Provide the [X, Y] coordinate of the cell's center where the given text is located.  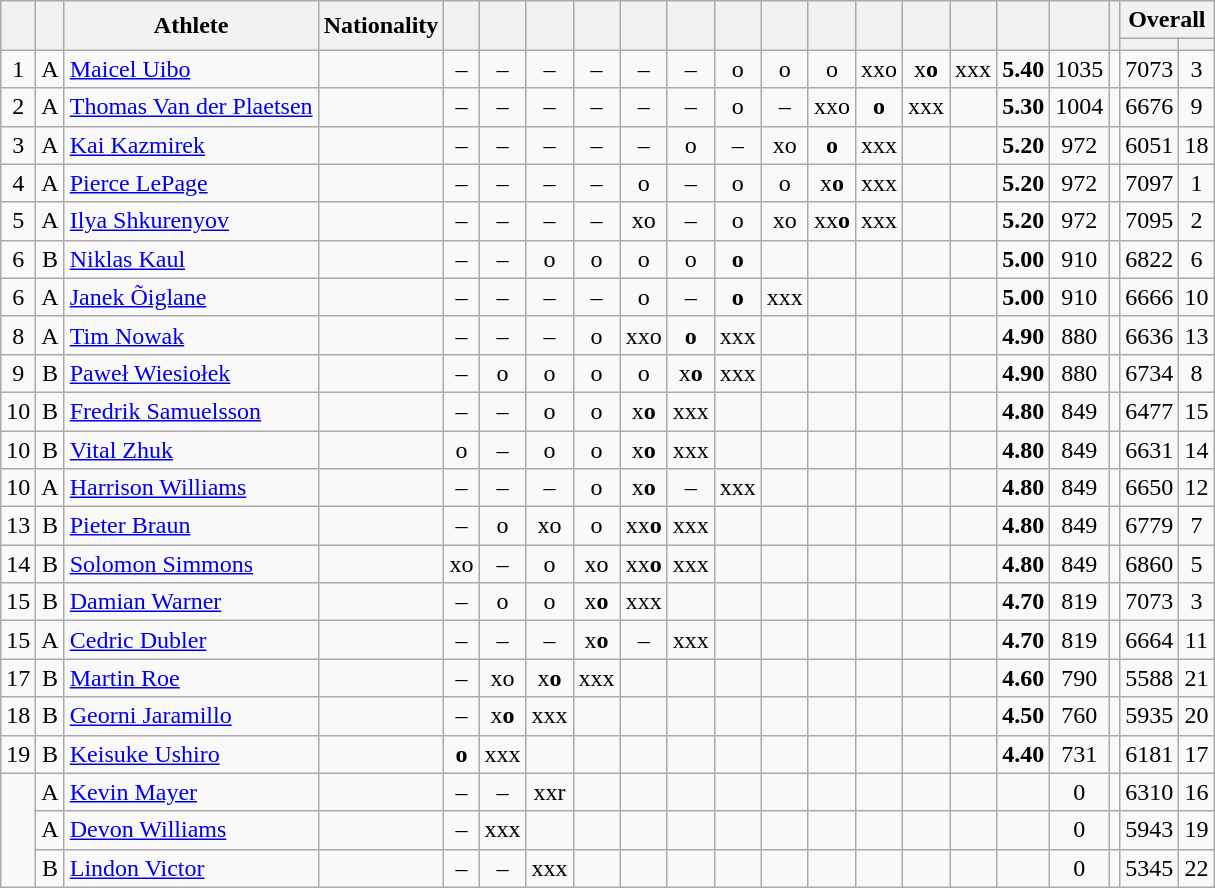
6181 [1150, 754]
Paweł Wiesiołek [191, 373]
Kai Kazmirek [191, 145]
6310 [1150, 792]
Maicel Uibo [191, 69]
16 [1196, 792]
7097 [1150, 183]
Devon Williams [191, 830]
5.40 [1024, 69]
4.40 [1024, 754]
6822 [1150, 259]
6636 [1150, 335]
6051 [1150, 145]
1035 [1080, 69]
Solomon Simmons [191, 564]
Vital Zhuk [191, 449]
6779 [1150, 526]
Cedric Dubler [191, 640]
4.50 [1024, 716]
7 [1196, 526]
Ilya Shkurenyov [191, 221]
7095 [1150, 221]
Thomas Van der Plaetsen [191, 107]
6676 [1150, 107]
Overall [1167, 20]
Tim Nowak [191, 335]
Pieter Braun [191, 526]
6734 [1150, 373]
Georni Jaramillo [191, 716]
6860 [1150, 564]
Keisuke Ushiro [191, 754]
6650 [1150, 488]
Niklas Kaul [191, 259]
12 [1196, 488]
Pierce LePage [191, 183]
22 [1196, 868]
Athlete [191, 26]
5943 [1150, 830]
Janek Õiglane [191, 297]
790 [1080, 678]
6664 [1150, 640]
760 [1080, 716]
11 [1196, 640]
21 [1196, 678]
5588 [1150, 678]
Kevin Mayer [191, 792]
6477 [1150, 411]
5345 [1150, 868]
5935 [1150, 716]
20 [1196, 716]
1004 [1080, 107]
Damian Warner [191, 602]
xxr [550, 792]
6666 [1150, 297]
6631 [1150, 449]
Martin Roe [191, 678]
Harrison Williams [191, 488]
5.30 [1024, 107]
4 [18, 183]
Fredrik Samuelsson [191, 411]
731 [1080, 754]
4.60 [1024, 678]
Lindon Victor [191, 868]
Nationality [381, 26]
